Output the [x, y] coordinate of the center of the cell containing the given text.  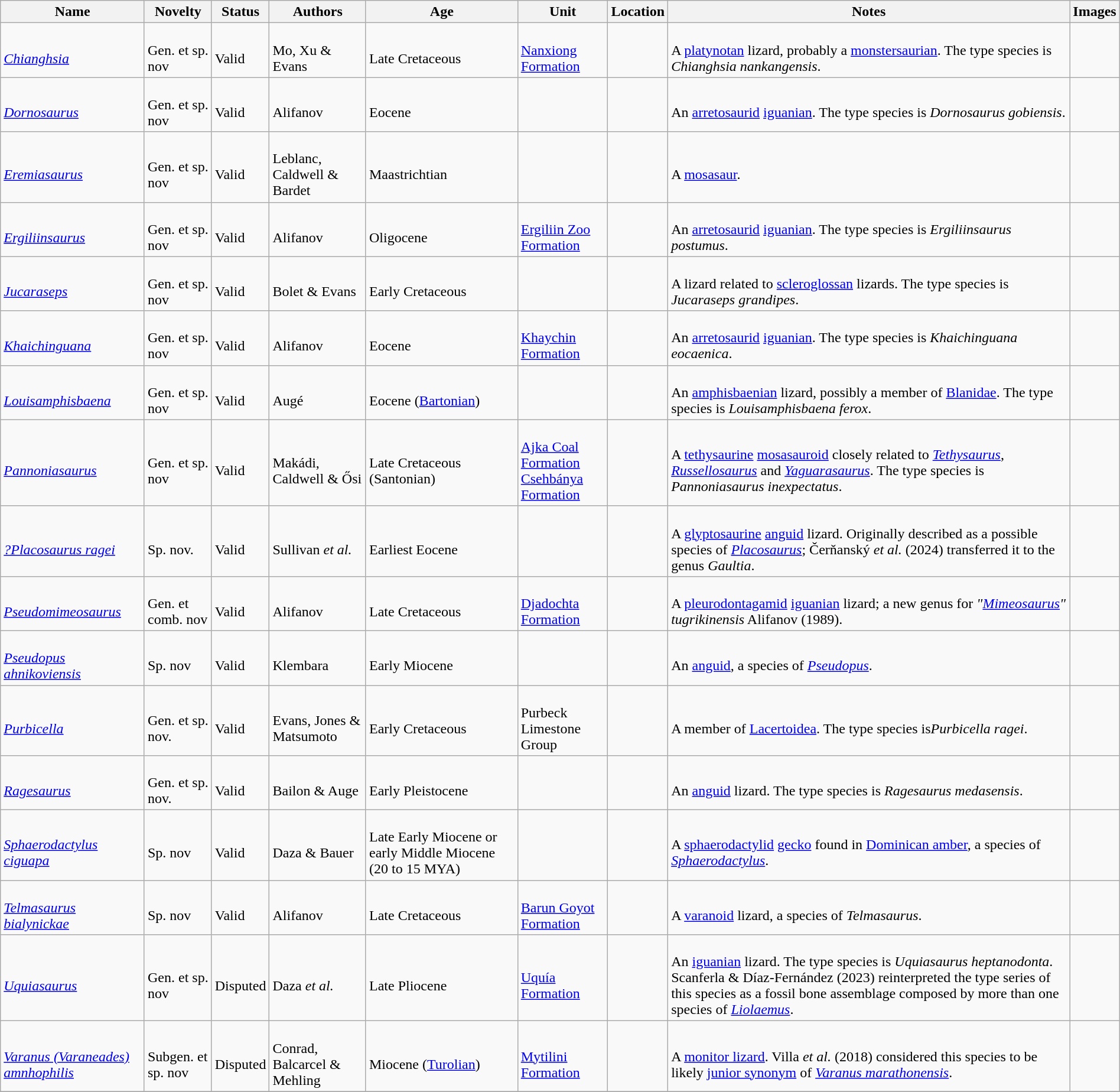
Images [1095, 12]
An anguid, a species of Pseudopus. [869, 658]
Ergiliinsaurus [73, 229]
Early Pleistocene [442, 783]
Bolet & Evans [318, 284]
Sp. nov. [178, 541]
An arretosaurid iguanian. The type species is Dornosaurus gobiensis. [869, 105]
Uquiasaurus [73, 978]
Ajka Coal Formation Csehbánya Formation [562, 463]
Sullivan et al. [318, 541]
An anguid lizard. The type species is Ragesaurus medasensis. [869, 783]
Klembara [318, 658]
Pseudomimeosaurus [73, 603]
Mytilini Formation [562, 1057]
Unit [562, 12]
Oligocene [442, 229]
A pleurodontagamid iguanian lizard; a new genus for "Mimeosaurus" tugrikinensis Alifanov (1989). [869, 603]
Conrad, Balcarcel & Mehling [318, 1057]
Barun Goyot Formation [562, 908]
Novelty [178, 12]
Uquía Formation [562, 978]
Khaychin Formation [562, 338]
An arretosaurid iguanian. The type species is Khaichinguana eocaenica. [869, 338]
Leblanc, Caldwell & Bardet [318, 167]
Late Early Miocene or early Middle Miocene (20 to 15 MYA) [442, 845]
Gen. et comb. nov [178, 603]
Pannoniasaurus [73, 463]
Ergiliin Zoo Formation [562, 229]
Subgen. et sp. nov [178, 1057]
Pseudopus ahnikoviensis [73, 658]
A varanoid lizard, a species of Telmasaurus. [869, 908]
Location [638, 12]
A monitor lizard. Villa et al. (2018) considered this species to be likely junior synonym of Varanus marathonensis. [869, 1057]
Eremiasaurus [73, 167]
Mo, Xu & Evans [318, 50]
An amphisbaenian lizard, possibly a member of Blanidae. The type species is Louisamphisbaena ferox. [869, 392]
A tethysaurine mosasauroid closely related to Tethysaurus, Russellosaurus and Yaguarasaurus. The type species is Pannoniasaurus inexpectatus. [869, 463]
Daza et al. [318, 978]
Makádi, Caldwell & Ősi [318, 463]
Age [442, 12]
Daza & Bauer [318, 845]
Louisamphisbaena [73, 392]
Purbeck Limestone Group [562, 721]
An arretosaurid iguanian. The type species is Ergiliinsaurus postumus. [869, 229]
Notes [869, 12]
A mosasaur. [869, 167]
Evans, Jones & Matsumoto [318, 721]
Late Cretaceous (Santonian) [442, 463]
Status [240, 12]
Djadochta Formation [562, 603]
Maastrichtian [442, 167]
Khaichinguana [73, 338]
Dornosaurus [73, 105]
Miocene (Turolian) [442, 1057]
Telmasaurus bialynickae [73, 908]
Authors [318, 12]
Varanus (Varaneades) amnhophilis [73, 1057]
Early Miocene [442, 658]
Jucaraseps [73, 284]
Sphaerodactylus ciguapa [73, 845]
Eocene (Bartonian) [442, 392]
A sphaerodactylid gecko found in Dominican amber, a species of Sphaerodactylus. [869, 845]
Name [73, 12]
?Placosaurus ragei [73, 541]
Ragesaurus [73, 783]
Bailon & Auge [318, 783]
A member of Lacertoidea. The type species isPurbicella ragei. [869, 721]
Nanxiong Formation [562, 50]
Chianghsia [73, 50]
Late Pliocene [442, 978]
Earliest Eocene [442, 541]
A platynotan lizard, probably a monstersaurian. The type species is Chianghsia nankangensis. [869, 50]
A lizard related to scleroglossan lizards. The type species is Jucaraseps grandipes. [869, 284]
Augé [318, 392]
Purbicella [73, 721]
